Scan for the cell matching the given text and deliver its (x, y) coordinate at center. 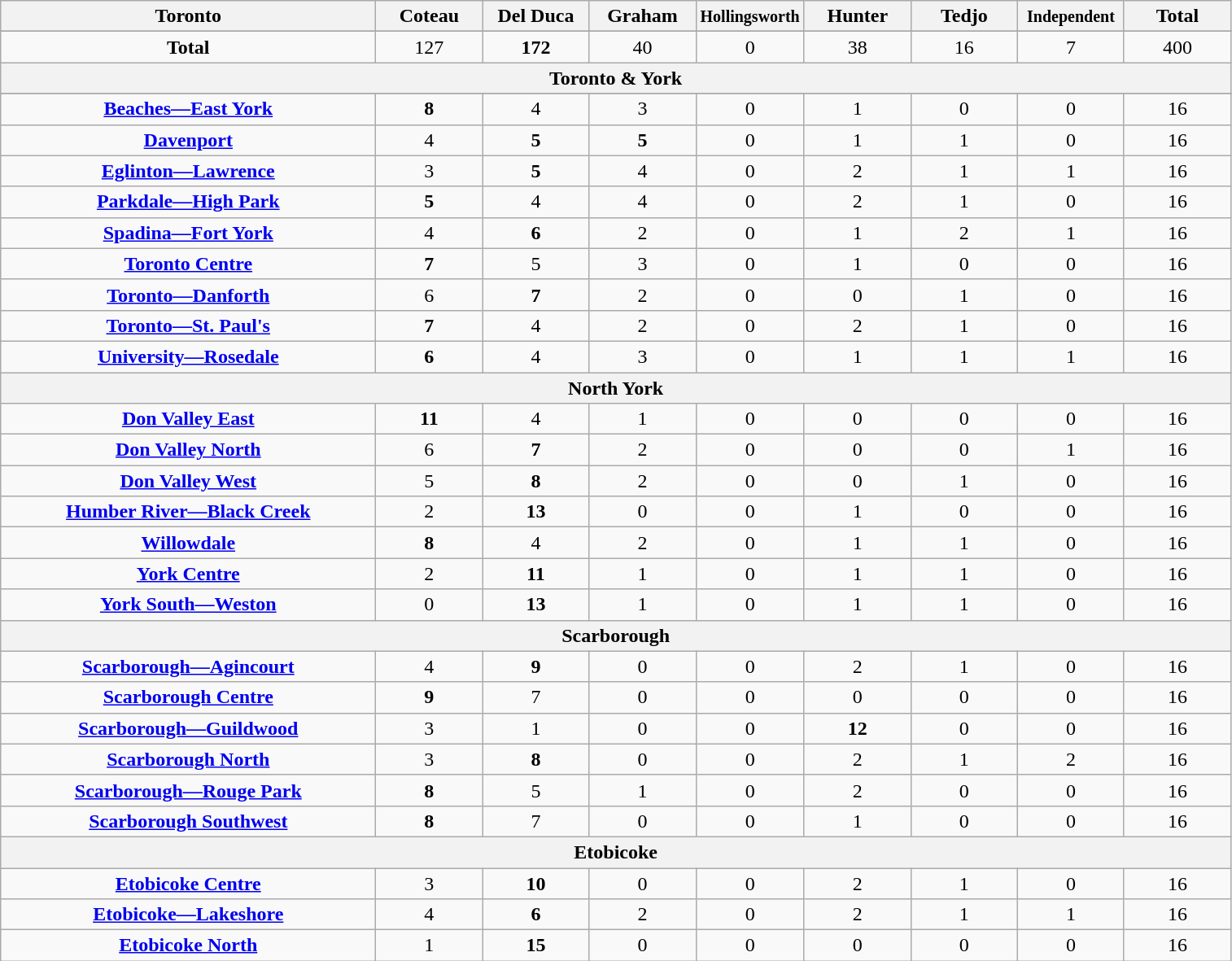
Eglinton—Lawrence (189, 171)
Toronto (189, 16)
Parkdale—High Park (189, 202)
Scarborough Centre (189, 697)
Willowdale (189, 543)
400 (1177, 47)
Independent (1071, 16)
Scarborough—Guildwood (189, 728)
127 (430, 47)
Etobicoke North (189, 946)
Scarborough North (189, 759)
Graham (643, 16)
University—Rosedale (189, 356)
Beaches—East York (189, 109)
Toronto & York (616, 78)
Davenport (189, 140)
Toronto—St. Paul's (189, 325)
Etobicoke Centre (189, 883)
Don Valley North (189, 450)
172 (535, 47)
12 (858, 728)
40 (643, 47)
Toronto—Danforth (189, 295)
York Centre (189, 574)
Humber River—Black Creek (189, 512)
Scarborough (616, 636)
Scarborough Southwest (189, 821)
Del Duca (535, 16)
Etobicoke—Lakeshore (189, 915)
38 (858, 47)
Scarborough—Agincourt (189, 666)
15 (535, 946)
York South—Weston (189, 605)
Toronto Centre (189, 264)
Don Valley East (189, 419)
North York (616, 388)
Coteau (430, 16)
Scarborough—Rouge Park (189, 790)
Etobicoke (616, 852)
10 (535, 883)
Hunter (858, 16)
Hollingsworth (750, 16)
Spadina—Fort York (189, 233)
Tedjo (963, 16)
Don Valley West (189, 481)
